Search for the cell housing the specified text and yield its [X, Y] center coordinate. 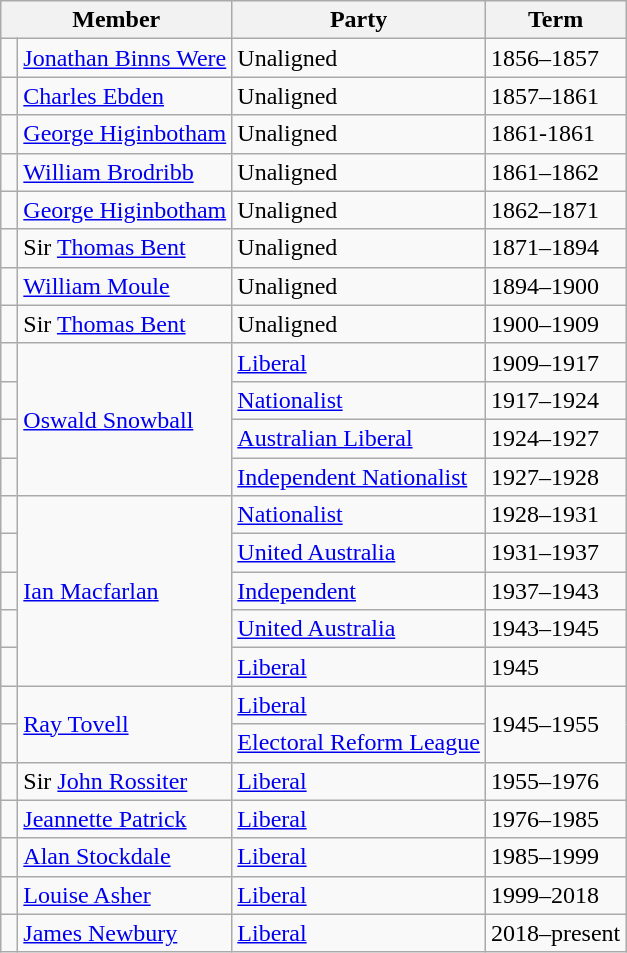
1931–1937 [555, 553]
Oswald Snowball [125, 419]
Australian Liberal [359, 438]
1894–1900 [555, 286]
William Brodribb [125, 172]
Charles Ebden [125, 96]
1924–1927 [555, 438]
1945 [555, 667]
Independent [359, 591]
Sir John Rossiter [125, 781]
1927–1928 [555, 477]
1928–1931 [555, 515]
1945–1955 [555, 724]
Ray Tovell [125, 724]
1917–1924 [555, 400]
Electoral Reform League [359, 743]
1861–1862 [555, 172]
1943–1945 [555, 629]
William Moule [125, 286]
James Newbury [125, 933]
Louise Asher [125, 895]
Term [555, 20]
Independent Nationalist [359, 477]
Alan Stockdale [125, 857]
1985–1999 [555, 857]
1909–1917 [555, 362]
1871–1894 [555, 248]
1976–1985 [555, 819]
1861-1861 [555, 134]
2018–present [555, 933]
1857–1861 [555, 96]
Party [359, 20]
1856–1857 [555, 58]
1900–1909 [555, 324]
Member [116, 20]
Jonathan Binns Were [125, 58]
1999–2018 [555, 895]
1937–1943 [555, 591]
Ian Macfarlan [125, 591]
1862–1871 [555, 210]
1955–1976 [555, 781]
Jeannette Patrick [125, 819]
